Return [X, Y] of the center of cell containing provided text 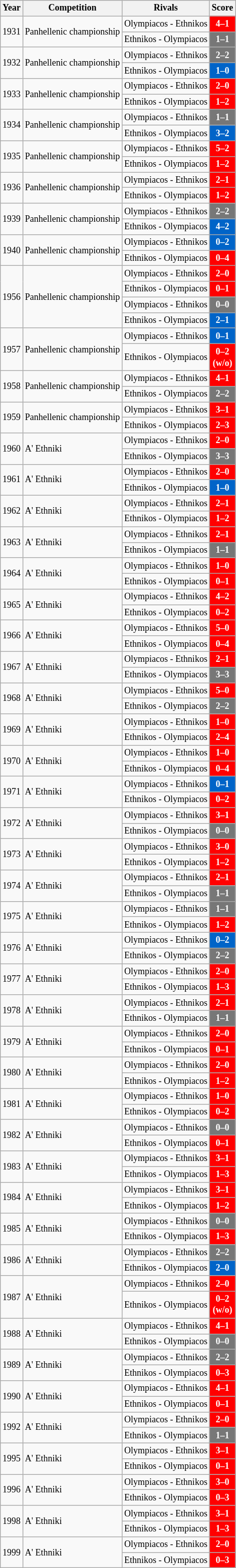
1988 [12, 1334]
1999 [12, 1552]
1974 [12, 886]
1968 [12, 698]
1976 [12, 948]
1978 [12, 1010]
1957 [12, 349]
1970 [12, 760]
1987 [12, 1297]
1936 [12, 188]
1969 [12, 729]
1989 [12, 1365]
1961 [12, 480]
1967 [12, 667]
1965 [12, 605]
1995 [12, 1458]
1933 [12, 94]
Score [222, 8]
1964 [12, 573]
1985 [12, 1229]
1962 [12, 511]
1935 [12, 156]
1958 [12, 386]
1979 [12, 1041]
1975 [12, 917]
1971 [12, 792]
1939 [12, 219]
1972 [12, 823]
1980 [12, 1073]
1973 [12, 854]
Year [12, 8]
3–2 [222, 133]
1977 [12, 979]
5–2 [222, 148]
1934 [12, 125]
1998 [12, 1521]
1963 [12, 542]
1981 [12, 1104]
1982 [12, 1135]
1992 [12, 1427]
1966 [12, 636]
1931 [12, 32]
2–3 [222, 426]
1996 [12, 1490]
Competition [72, 8]
1959 [12, 418]
Rivals [166, 8]
1960 [12, 449]
1984 [12, 1198]
1983 [12, 1166]
1956 [12, 297]
2–4 [222, 737]
1990 [12, 1396]
1940 [12, 250]
1932 [12, 63]
1986 [12, 1260]
